Return the [X, Y] coordinate for the center point of the cell that contains the specified text.  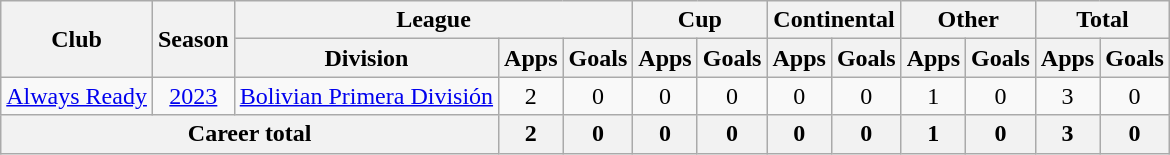
Season [193, 39]
Continental [834, 20]
Cup [700, 20]
2023 [193, 96]
Total [1102, 20]
Other [968, 20]
Bolivian Primera División [366, 96]
Club [77, 39]
League [434, 20]
Division [366, 58]
Always Ready [77, 96]
Career total [250, 134]
